Extract the [x, y] coordinate from the center of the cell holding the provided text.  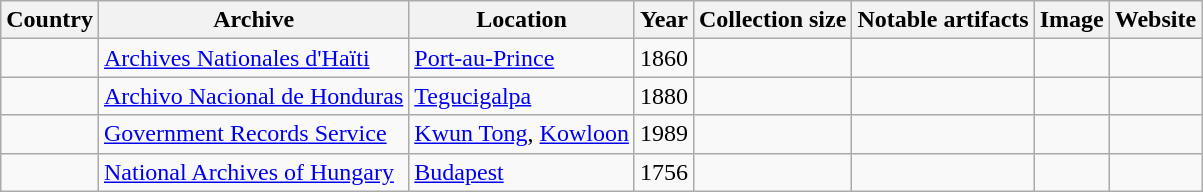
Location [522, 20]
Archives Nationales d'Haïti [253, 58]
1756 [664, 172]
Kwun Tong, Kowloon [522, 134]
Notable artifacts [943, 20]
Port-au-Prince [522, 58]
Year [664, 20]
Archivo Nacional de Honduras [253, 96]
Website [1155, 20]
Archive [253, 20]
1860 [664, 58]
Collection size [772, 20]
National Archives of Hungary [253, 172]
Image [1072, 20]
1989 [664, 134]
1880 [664, 96]
Government Records Service [253, 134]
Tegucigalpa [522, 96]
Country [50, 20]
Budapest [522, 172]
